Provide the [X, Y] coordinate of the cell's center where the given text is located.  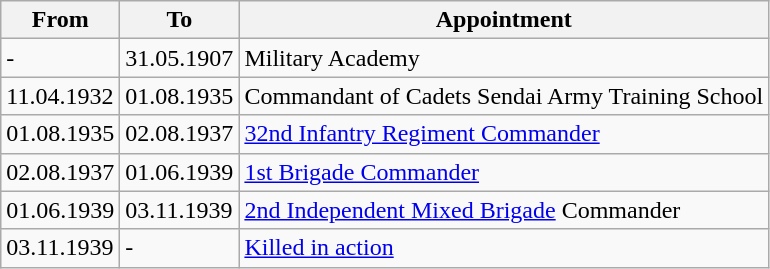
1st Brigade Commander [504, 172]
Appointment [504, 20]
Military Academy [504, 58]
11.04.1932 [60, 96]
2nd Independent Mixed Brigade Commander [504, 210]
To [180, 20]
32nd Infantry Regiment Commander [504, 134]
Commandant of Cadets Sendai Army Training School [504, 96]
Killed in action [504, 248]
31.05.1907 [180, 58]
From [60, 20]
